Capture the cell that displays the provided text and extract its (X, Y) central coordinate. 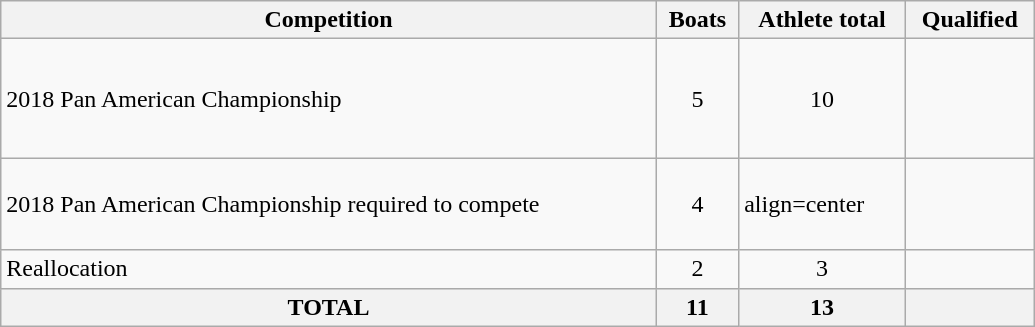
4 (697, 204)
Qualified (970, 20)
Competition (329, 20)
3 (822, 269)
2018 Pan American Championship (329, 98)
Reallocation (329, 269)
13 (822, 307)
2018 Pan American Championship required to compete (329, 204)
10 (822, 98)
Athlete total (822, 20)
align=center (822, 204)
11 (697, 307)
5 (697, 98)
2 (697, 269)
TOTAL (329, 307)
Boats (697, 20)
